Determine the [x, y] coordinate at the center of the cell enclosing the given text.  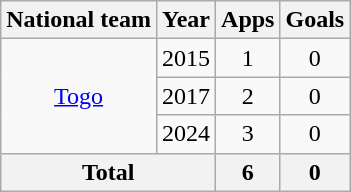
2 [248, 96]
6 [248, 172]
Apps [248, 20]
Total [108, 172]
National team [79, 20]
Goals [315, 20]
Togo [79, 96]
2015 [186, 58]
2017 [186, 96]
3 [248, 134]
2024 [186, 134]
Year [186, 20]
1 [248, 58]
